Determine the [x, y] coordinate at the center of the cell enclosing the given text.  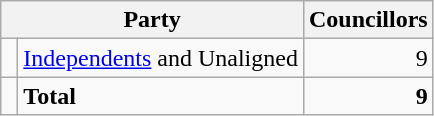
Total [161, 96]
Councillors [368, 20]
Independents and Unaligned [161, 58]
Party [152, 20]
